Identify which cell holds the provided text, then report its (x, y) central coordinate. 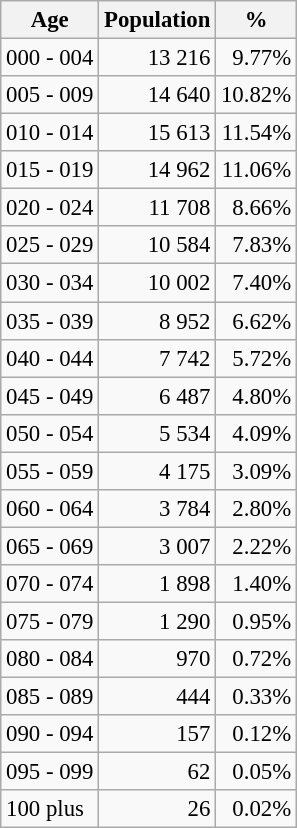
3 784 (158, 509)
010 - 014 (50, 133)
7.40% (256, 283)
0.33% (256, 697)
6.62% (256, 321)
2.80% (256, 509)
0.12% (256, 734)
055 - 059 (50, 471)
13 216 (158, 58)
070 - 074 (50, 584)
0.05% (256, 772)
11.54% (256, 133)
5 534 (158, 433)
035 - 039 (50, 321)
095 - 099 (50, 772)
2.22% (256, 546)
005 - 009 (50, 95)
4.80% (256, 396)
060 - 064 (50, 509)
7 742 (158, 358)
157 (158, 734)
015 - 019 (50, 170)
6 487 (158, 396)
045 - 049 (50, 396)
10.82% (256, 95)
10 002 (158, 283)
000 - 004 (50, 58)
080 - 084 (50, 659)
8.66% (256, 208)
8 952 (158, 321)
5.72% (256, 358)
11 708 (158, 208)
020 - 024 (50, 208)
4.09% (256, 433)
26 (158, 809)
0.95% (256, 621)
9.77% (256, 58)
7.83% (256, 245)
1 290 (158, 621)
% (256, 20)
10 584 (158, 245)
050 - 054 (50, 433)
62 (158, 772)
11.06% (256, 170)
0.72% (256, 659)
065 - 069 (50, 546)
090 - 094 (50, 734)
Age (50, 20)
0.02% (256, 809)
15 613 (158, 133)
040 - 044 (50, 358)
970 (158, 659)
030 - 034 (50, 283)
1 898 (158, 584)
Population (158, 20)
025 - 029 (50, 245)
4 175 (158, 471)
3 007 (158, 546)
1.40% (256, 584)
14 962 (158, 170)
3.09% (256, 471)
444 (158, 697)
100 plus (50, 809)
085 - 089 (50, 697)
075 - 079 (50, 621)
14 640 (158, 95)
